Search for the cell housing the specified text and yield its (X, Y) center coordinate. 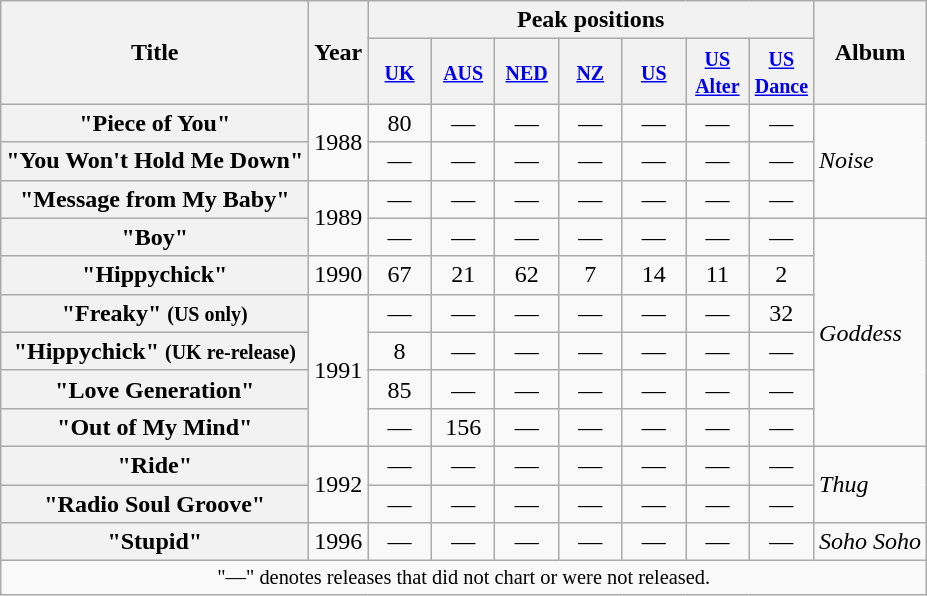
"You Won't Hold Me Down" (155, 161)
62 (527, 275)
80 (400, 123)
"Ride" (155, 465)
"Piece of You" (155, 123)
Goddess (870, 332)
"Out of My Mind" (155, 427)
156 (463, 427)
8 (400, 351)
"Radio Soul Groove" (155, 503)
1990 (338, 275)
"Hippychick" (155, 275)
"Message from My Baby" (155, 199)
14 (654, 275)
Peak positions (591, 20)
NZ (590, 72)
Year (338, 52)
21 (463, 275)
1991 (338, 370)
"Freaky" (US only) (155, 313)
Soho Soho (870, 542)
2 (781, 275)
AUS (463, 72)
11 (718, 275)
Album (870, 52)
"Hippychick" (UK re-release) (155, 351)
67 (400, 275)
"Love Generation" (155, 389)
US Dance (781, 72)
1989 (338, 218)
"—" denotes releases that did not chart or were not released. (464, 578)
1996 (338, 542)
Noise (870, 161)
"Stupid" (155, 542)
1988 (338, 142)
85 (400, 389)
Title (155, 52)
NED (527, 72)
1992 (338, 484)
US (654, 72)
UK (400, 72)
"Boy" (155, 237)
Thug (870, 484)
7 (590, 275)
US Alter (718, 72)
32 (781, 313)
